Search for the cell housing the specified text and yield its [x, y] center coordinate. 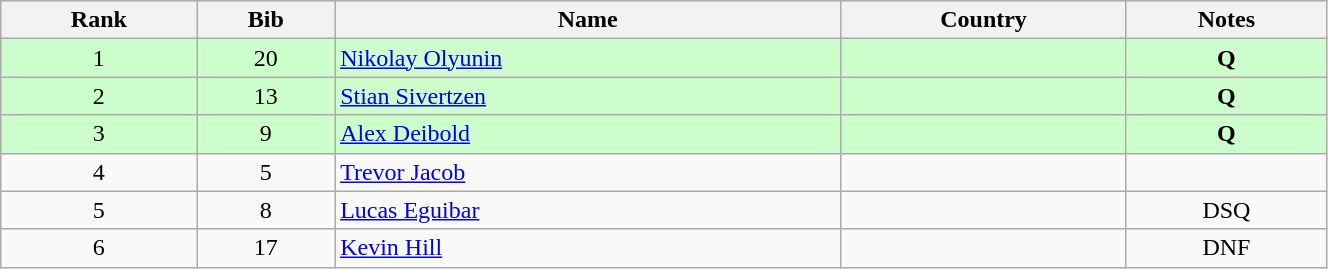
3 [99, 134]
Alex Deibold [588, 134]
13 [266, 96]
2 [99, 96]
DNF [1226, 248]
Kevin Hill [588, 248]
DSQ [1226, 210]
Country [984, 20]
Lucas Eguibar [588, 210]
Rank [99, 20]
9 [266, 134]
Bib [266, 20]
Nikolay Olyunin [588, 58]
4 [99, 172]
6 [99, 248]
20 [266, 58]
Trevor Jacob [588, 172]
8 [266, 210]
Name [588, 20]
Stian Sivertzen [588, 96]
17 [266, 248]
Notes [1226, 20]
1 [99, 58]
